Scan for the cell matching the given text and deliver its (X, Y) coordinate at center. 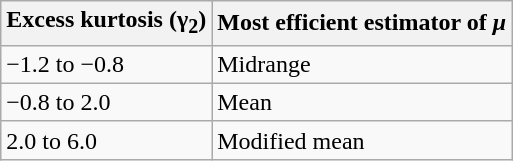
Midrange (362, 64)
−1.2 to −0.8 (106, 64)
Excess kurtosis (γ2) (106, 23)
Modified mean (362, 140)
Mean (362, 102)
Most efficient estimator of μ (362, 23)
2.0 to 6.0 (106, 140)
−0.8 to 2.0 (106, 102)
